From the cell containing the given text, extract its center point as [x, y] coordinate. 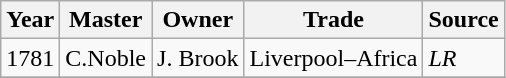
Liverpool–Africa [334, 58]
Year [30, 20]
J. Brook [198, 58]
LR [464, 58]
Trade [334, 20]
C.Noble [106, 58]
Owner [198, 20]
Master [106, 20]
1781 [30, 58]
Source [464, 20]
